From the cell containing the given text, extract its center point as [X, Y] coordinate. 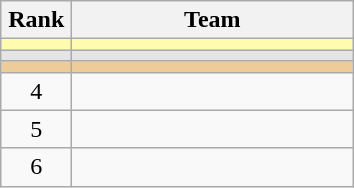
Rank [36, 20]
5 [36, 129]
4 [36, 91]
Team [212, 20]
6 [36, 167]
